Return the [X, Y] coordinate for the center point of the cell that contains the specified text.  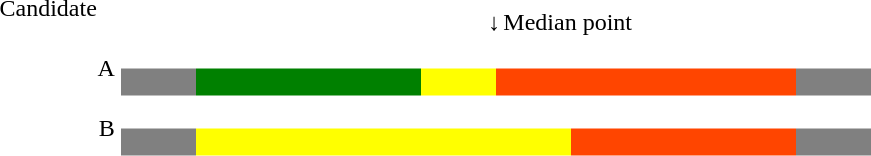
↓ [496, 22]
Median point [687, 22]
